Extract the [X, Y] coordinate from the center of the cell holding the provided text.  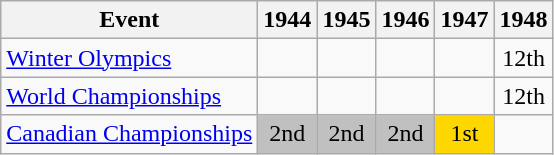
1948 [524, 20]
1947 [464, 20]
1946 [406, 20]
World Championships [130, 96]
Canadian Championships [130, 134]
1944 [288, 20]
1945 [346, 20]
Winter Olympics [130, 58]
Event [130, 20]
1st [464, 134]
